Scan for the cell matching the given text and deliver its [x, y] coordinate at center. 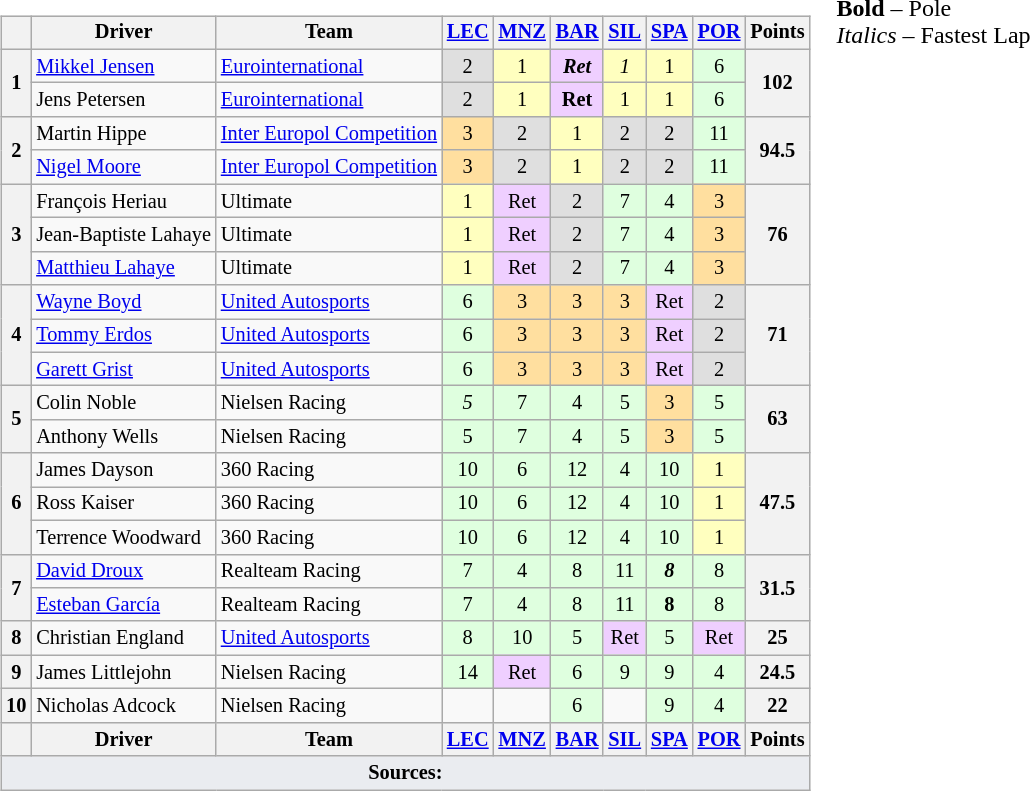
Christian England [124, 638]
Ross Kaiser [124, 504]
31.5 [777, 588]
James Dayson [124, 470]
94.5 [777, 150]
Martin Hippe [124, 134]
Terrence Woodward [124, 537]
Nigel Moore [124, 167]
François Heriau [124, 201]
14 [468, 672]
Wayne Boyd [124, 302]
Jean-Baptiste Lahaye [124, 235]
71 [777, 336]
47.5 [777, 504]
102 [777, 82]
25 [777, 638]
Matthieu Lahaye [124, 268]
Anthony Wells [124, 437]
63 [777, 420]
22 [777, 706]
76 [777, 234]
Mikkel Jensen [124, 66]
Esteban García [124, 605]
David Droux [124, 571]
Nicholas Adcock [124, 706]
Sources: [405, 773]
Tommy Erdos [124, 336]
Garett Grist [124, 369]
Jens Petersen [124, 100]
24.5 [777, 672]
James Littlejohn [124, 672]
Colin Noble [124, 403]
